Provide the [x, y] coordinate of the cell's center where the given text is located.  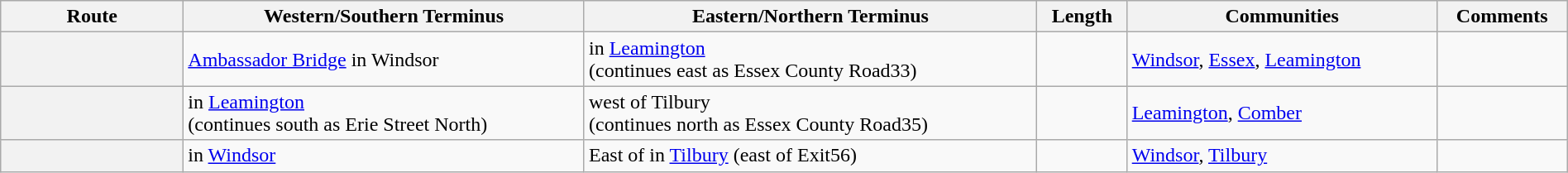
in Leamington(continues east as Essex County Road33) [810, 60]
Eastern/Northern Terminus [810, 17]
East of in Tilbury (east of Exit56) [810, 156]
Route [93, 17]
Western/Southern Terminus [384, 17]
Communities [1282, 17]
Leamington, Comber [1282, 113]
in Leamington(continues south as Erie Street North) [384, 113]
in Windsor [384, 156]
Length [1082, 17]
west of Tilbury(continues north as Essex County Road35) [810, 113]
Windsor, Tilbury [1282, 156]
Ambassador Bridge in Windsor [384, 60]
Comments [1502, 17]
Windsor, Essex, Leamington [1282, 60]
